Search for the cell housing the specified text and yield its [x, y] center coordinate. 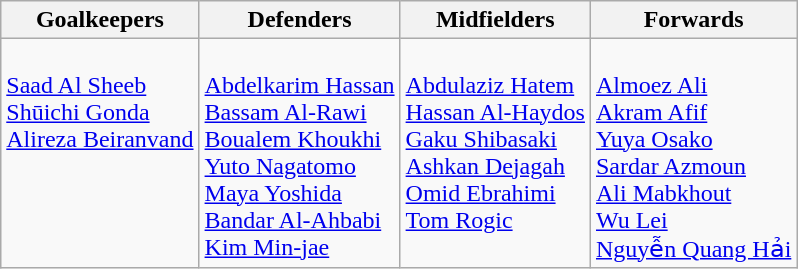
Saad Al Sheeb Shūichi Gonda Alireza Beiranvand [100, 154]
Forwards [693, 20]
Abdulaziz Hatem Hassan Al-Haydos Gaku Shibasaki Ashkan Dejagah Omid Ebrahimi Tom Rogic [495, 154]
Almoez Ali Akram Afif Yuya Osako Sardar Azmoun Ali Mabkhout Wu Lei Nguyễn Quang Hải [693, 154]
Midfielders [495, 20]
Defenders [300, 20]
Goalkeepers [100, 20]
Abdelkarim Hassan Bassam Al-Rawi Boualem Khoukhi Yuto Nagatomo Maya Yoshida Bandar Al-Ahbabi Kim Min-jae [300, 154]
